Locate the cell with the specified text and output its (x, y) center coordinate. 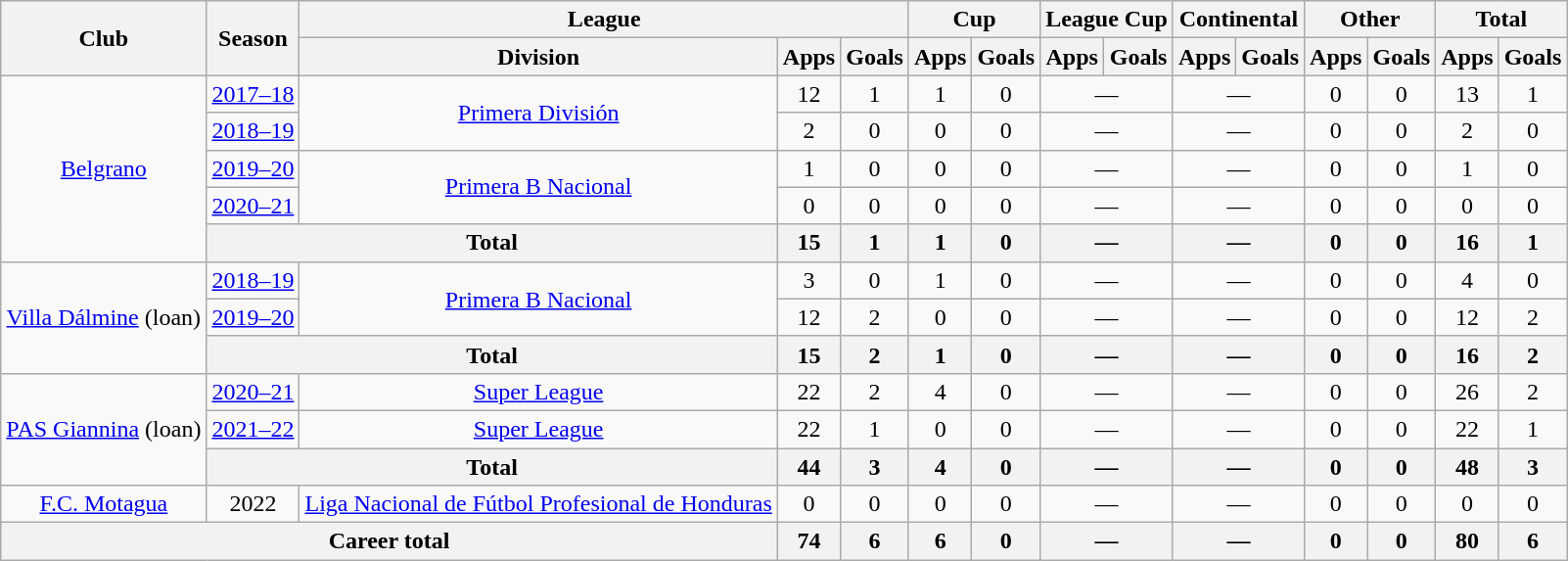
Division (538, 57)
PAS Giannina (loan) (104, 429)
Other (1370, 20)
Villa Dálmine (loan) (104, 317)
74 (808, 541)
Cup (974, 20)
Season (253, 38)
Primera División (538, 113)
48 (1467, 467)
Club (104, 38)
Liga Nacional de Fútbol Profesional de Honduras (538, 504)
26 (1467, 392)
44 (808, 467)
League (604, 20)
13 (1467, 94)
Career total (390, 541)
F.C. Motagua (104, 504)
2017–18 (253, 94)
80 (1467, 541)
2021–22 (253, 429)
Belgrano (104, 168)
Continental (1238, 20)
2022 (253, 504)
League Cup (1107, 20)
